Output the (X, Y) coordinate of the center of the cell containing the given text.  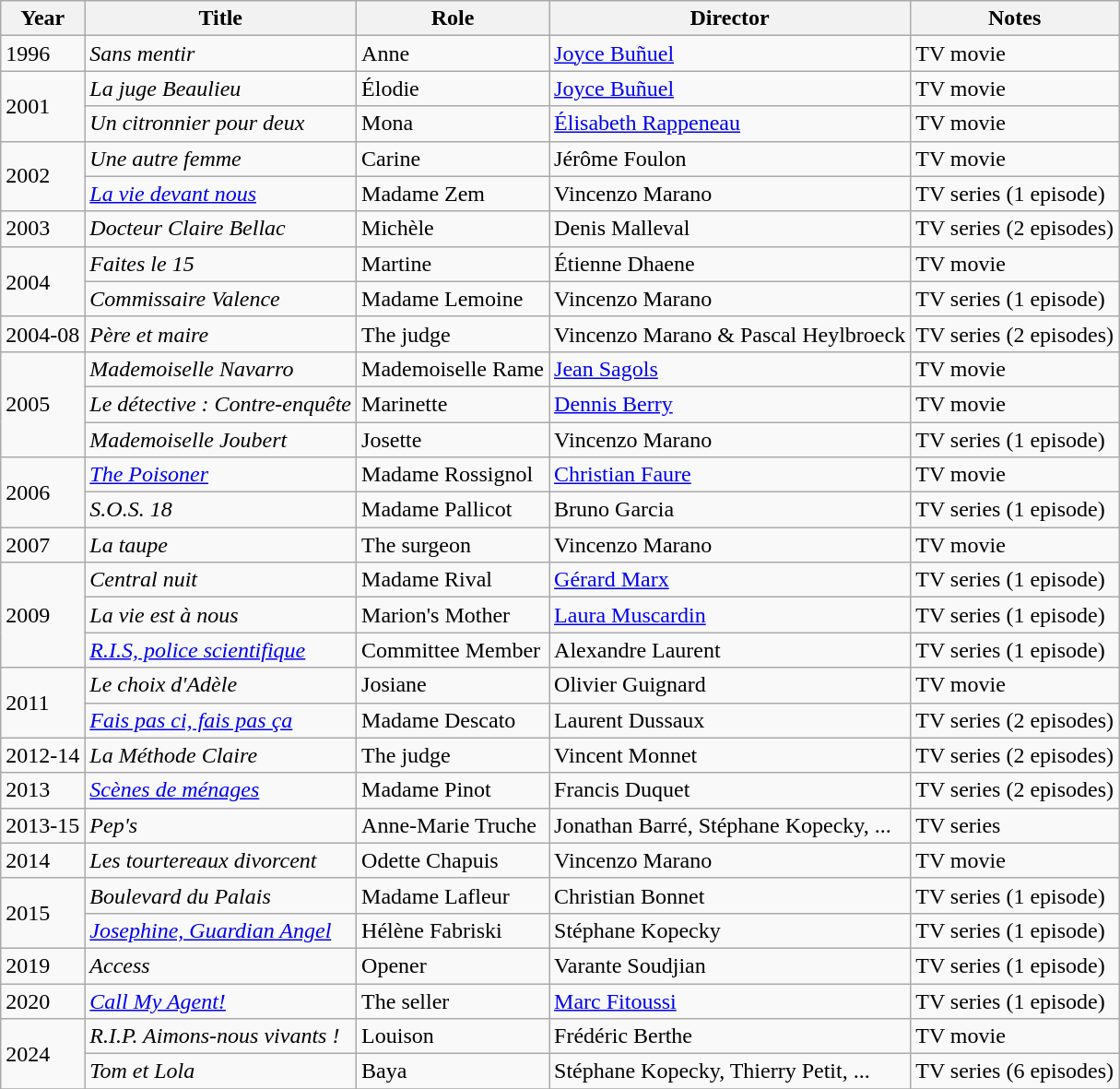
R.I.P. Aimons-nous vivants ! (221, 1036)
Marc Fitoussi (730, 1000)
Stéphane Kopecky (730, 930)
Madame Zem (454, 194)
Martine (454, 264)
Sans mentir (221, 53)
Denis Malleval (730, 229)
Marion's Mother (454, 615)
Étienne Dhaene (730, 264)
2003 (42, 229)
Stéphane Kopecky, Thierry Petit, ... (730, 1071)
Anne (454, 53)
2007 (42, 545)
Laurent Dussaux (730, 720)
Olivier Guignard (730, 685)
Père et maire (221, 334)
Un citronnier pour deux (221, 124)
Madame Pinot (454, 790)
Frédéric Berthe (730, 1036)
Opener (454, 965)
Odette Chapuis (454, 860)
2004 (42, 281)
Jérôme Foulon (730, 159)
Mona (454, 124)
2020 (42, 1000)
Notes (1015, 18)
Marinette (454, 404)
Central nuit (221, 580)
Gérard Marx (730, 580)
La vie est à nous (221, 615)
Madame Rival (454, 580)
2013-15 (42, 825)
Laura Muscardin (730, 615)
Hélène Fabriski (454, 930)
La juge Beaulieu (221, 89)
Le choix d'Adèle (221, 685)
Role (454, 18)
The seller (454, 1000)
2006 (42, 492)
Anne-Marie Truche (454, 825)
La vie devant nous (221, 194)
Christian Faure (730, 475)
2019 (42, 965)
Year (42, 18)
2024 (42, 1054)
Mademoiselle Joubert (221, 440)
2012-14 (42, 755)
R.I.S, police scientifique (221, 650)
2005 (42, 404)
2009 (42, 615)
2004-08 (42, 334)
2002 (42, 176)
Madame Pallicot (454, 510)
Dennis Berry (730, 404)
Commissaire Valence (221, 299)
Francis Duquet (730, 790)
Mademoiselle Navarro (221, 369)
Varante Soudjian (730, 965)
Pep's (221, 825)
Michèle (454, 229)
Élodie (454, 89)
Bruno Garcia (730, 510)
Madame Descato (454, 720)
Josephine, Guardian Angel (221, 930)
Élisabeth Rappeneau (730, 124)
Carine (454, 159)
Title (221, 18)
Scènes de ménages (221, 790)
Alexandre Laurent (730, 650)
Une autre femme (221, 159)
Le détective : Contre-enquête (221, 404)
2001 (42, 106)
Faites le 15 (221, 264)
Louison (454, 1036)
Call My Agent! (221, 1000)
Josiane (454, 685)
Madame Lafleur (454, 895)
Jean Sagols (730, 369)
Vincent Monnet (730, 755)
TV series (1015, 825)
La Méthode Claire (221, 755)
TV series (6 episodes) (1015, 1071)
Baya (454, 1071)
La taupe (221, 545)
2014 (42, 860)
Committee Member (454, 650)
Josette (454, 440)
Access (221, 965)
Madame Rossignol (454, 475)
Madame Lemoine (454, 299)
Director (730, 18)
Mademoiselle Rame (454, 369)
Jonathan Barré, Stéphane Kopecky, ... (730, 825)
2011 (42, 703)
2013 (42, 790)
Docteur Claire Bellac (221, 229)
Les tourtereaux divorcent (221, 860)
Boulevard du Palais (221, 895)
Tom et Lola (221, 1071)
Christian Bonnet (730, 895)
Vincenzo Marano & Pascal Heylbroeck (730, 334)
The Poisoner (221, 475)
The surgeon (454, 545)
1996 (42, 53)
2015 (42, 913)
S.O.S. 18 (221, 510)
Fais pas ci, fais pas ça (221, 720)
